Detect which cell encompasses the target text, then output its (x, y) center coordinate. 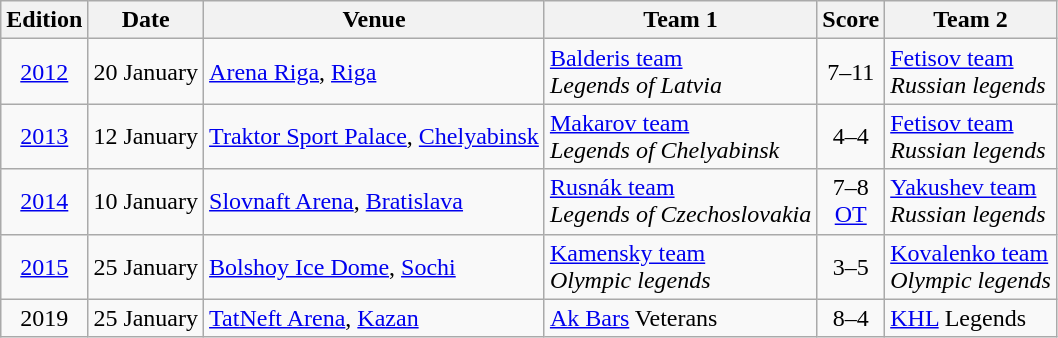
3–5 (851, 266)
7–11 (851, 72)
Arena Riga, Riga (374, 72)
8–4 (851, 318)
4–4 (851, 136)
Venue (374, 20)
2019 (44, 318)
Date (146, 20)
Score (851, 20)
10 January (146, 202)
Kovalenko team Olympic legends (971, 266)
2014 (44, 202)
2013 (44, 136)
TatNeft Arena, Kazan (374, 318)
Bolshoy Ice Dome, Sochi (374, 266)
Slovnaft Arena, Bratislava (374, 202)
Edition (44, 20)
Makarov team Legends of Chelyabinsk (680, 136)
Ak Bars Veterans (680, 318)
20 January (146, 72)
KHL Legends (971, 318)
12 January (146, 136)
Traktor Sport Palace, Chelyabinsk (374, 136)
Balderis team Legends of Latvia (680, 72)
2012 (44, 72)
Team 2 (971, 20)
Team 1 (680, 20)
Yakushev team Russian legends (971, 202)
7–8 OT (851, 202)
Rusnák team Legends of Czechoslovakia (680, 202)
2015 (44, 266)
Kamensky team Olympic legends (680, 266)
